Pinpoint the cell where the given text exists, returning its [x, y] midpoint coordinate. 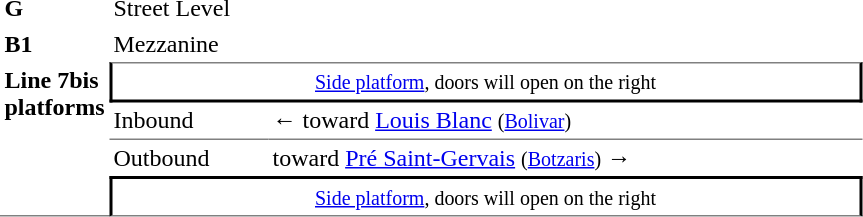
toward Pré Saint-Gervais (Botzaris) → [565, 158]
Inbound [188, 121]
Outbound [188, 158]
Mezzanine [188, 44]
← toward Louis Blanc (Bolivar) [565, 121]
Line 7bis platforms [54, 139]
B1 [54, 44]
